Provide the (x, y) coordinate of the cell's center where the given text is located.  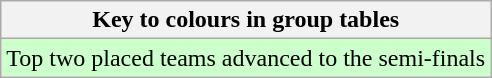
Top two placed teams advanced to the semi-finals (246, 58)
Key to colours in group tables (246, 20)
